Locate the cell with the specified text and output its [X, Y] center coordinate. 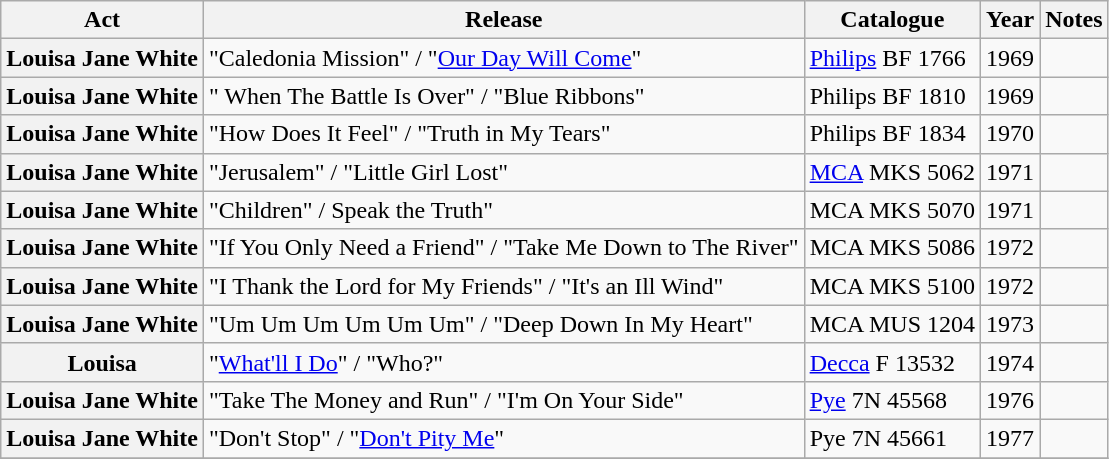
Act [102, 20]
1974 [1010, 362]
1973 [1010, 324]
1976 [1010, 400]
MCA MUS 1204 [892, 324]
Louisa [102, 362]
"Um Um Um Um Um Um" / "Deep Down In My Heart" [504, 324]
Philips BF 1834 [892, 134]
" When The Battle Is Over" / "Blue Ribbons" [504, 96]
"If You Only Need a Friend" / "Take Me Down to The River" [504, 248]
Release [504, 20]
Decca F 13532 [892, 362]
"How Does It Feel" / "Truth in My Tears" [504, 134]
"Caledonia Mission" / "Our Day Will Come" [504, 58]
Year [1010, 20]
MCA MKS 5100 [892, 286]
"What'll I Do" / "Who?" [504, 362]
"Children" / Speak the Truth" [504, 210]
"I Thank the Lord for My Friends" / "It's an Ill Wind" [504, 286]
"Don't Stop" / "Don't Pity Me" [504, 438]
MCA MKS 5086 [892, 248]
Pye 7N 45568 [892, 400]
1977 [1010, 438]
"Jerusalem" / "Little Girl Lost" [504, 172]
1970 [1010, 134]
Philips BF 1810 [892, 96]
Notes [1074, 20]
Pye 7N 45661 [892, 438]
Catalogue [892, 20]
MCA MKS 5070 [892, 210]
MCA MKS 5062 [892, 172]
"Take The Money and Run" / "I'm On Your Side" [504, 400]
Philips BF 1766 [892, 58]
